Locate the cell with the specified text and output its (X, Y) center coordinate. 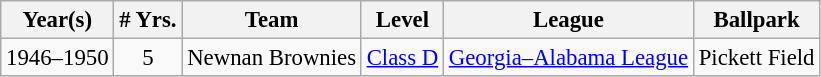
# Yrs. (148, 20)
Level (402, 20)
1946–1950 (58, 58)
Newnan Brownies (272, 58)
Pickett Field (756, 58)
5 (148, 58)
Team (272, 20)
Year(s) (58, 20)
Class D (402, 58)
League (568, 20)
Ballpark (756, 20)
Georgia–Alabama League (568, 58)
